Determine the [x, y] coordinate at the center of the cell enclosing the given text.  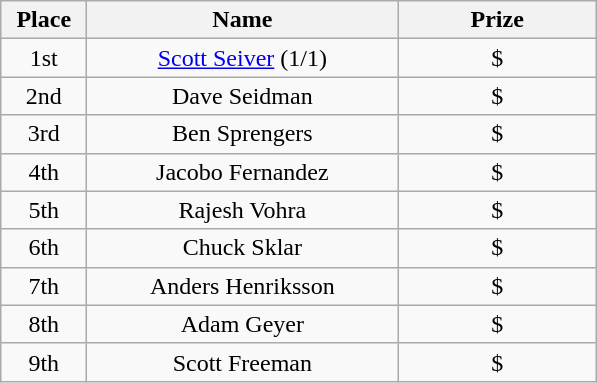
Name [242, 20]
3rd [44, 134]
8th [44, 324]
Dave Seidman [242, 96]
Jacobo Fernandez [242, 172]
Scott Seiver (1/1) [242, 58]
2nd [44, 96]
Place [44, 20]
1st [44, 58]
Prize [498, 20]
7th [44, 286]
Scott Freeman [242, 362]
4th [44, 172]
Ben Sprengers [242, 134]
9th [44, 362]
Chuck Sklar [242, 248]
Anders Henriksson [242, 286]
Adam Geyer [242, 324]
Rajesh Vohra [242, 210]
5th [44, 210]
6th [44, 248]
